From the cell containing the given text, extract its center point as (x, y) coordinate. 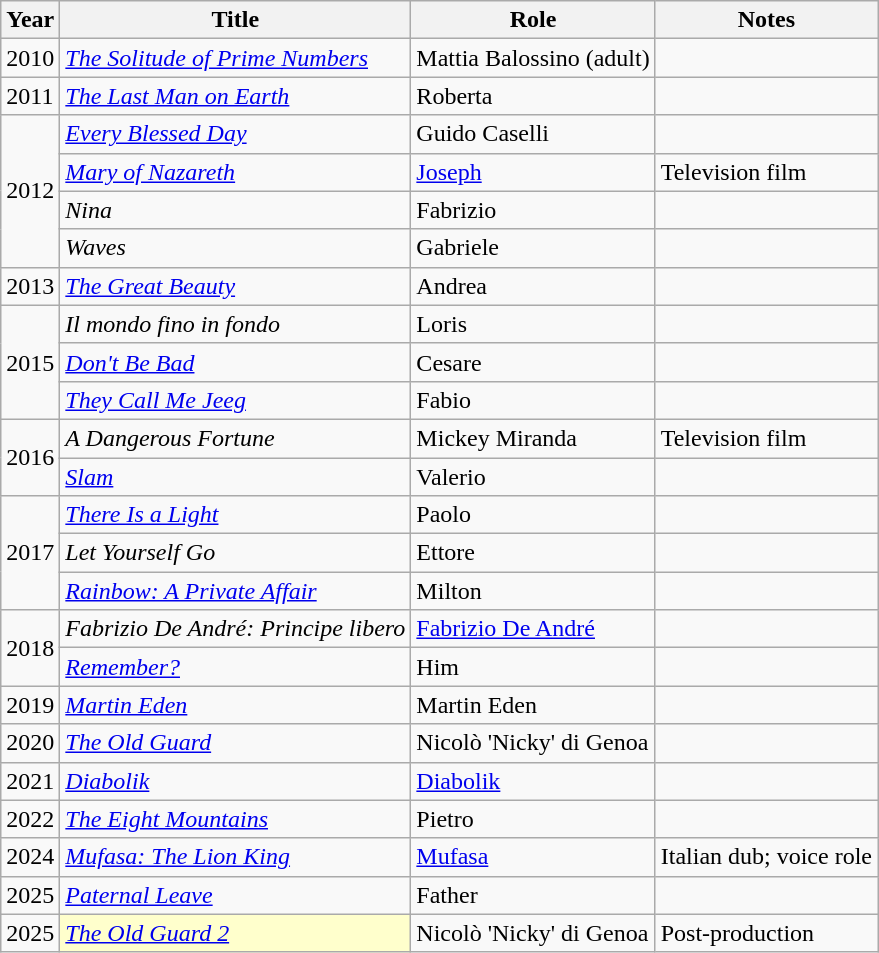
The Last Man on Earth (236, 96)
Notes (766, 20)
Guido Caselli (533, 134)
2011 (30, 96)
Gabriele (533, 248)
Paternal Leave (236, 895)
Andrea (533, 286)
There Is a Light (236, 515)
Ettore (533, 553)
Mufasa: The Lion King (236, 857)
Rainbow: A Private Affair (236, 591)
Slam (236, 477)
Fabrizio De André: Principe libero (236, 629)
Year (30, 20)
A Dangerous Fortune (236, 438)
They Call Me Jeeg (236, 400)
The Old Guard (236, 743)
Mattia Balossino (adult) (533, 58)
Italian dub; voice role (766, 857)
Remember? (236, 667)
Cesare (533, 362)
2012 (30, 191)
2018 (30, 648)
Role (533, 20)
2015 (30, 362)
Roberta (533, 96)
Every Blessed Day (236, 134)
Paolo (533, 515)
Nina (236, 210)
Post-production (766, 933)
Father (533, 895)
2021 (30, 781)
Him (533, 667)
Title (236, 20)
Valerio (533, 477)
2013 (30, 286)
Don't Be Bad (236, 362)
2019 (30, 705)
Mickey Miranda (533, 438)
The Great Beauty (236, 286)
Fabrizio De André (533, 629)
2010 (30, 58)
2020 (30, 743)
The Solitude of Prime Numbers (236, 58)
2024 (30, 857)
Fabio (533, 400)
Fabrizio (533, 210)
The Eight Mountains (236, 819)
Mufasa (533, 857)
2017 (30, 553)
2022 (30, 819)
Milton (533, 591)
Mary of Nazareth (236, 172)
2016 (30, 457)
Joseph (533, 172)
The Old Guard 2 (236, 933)
Waves (236, 248)
Pietro (533, 819)
Il mondo fino in fondo (236, 324)
Loris (533, 324)
Let Yourself Go (236, 553)
